Scan for the cell matching the given text and deliver its (X, Y) coordinate at center. 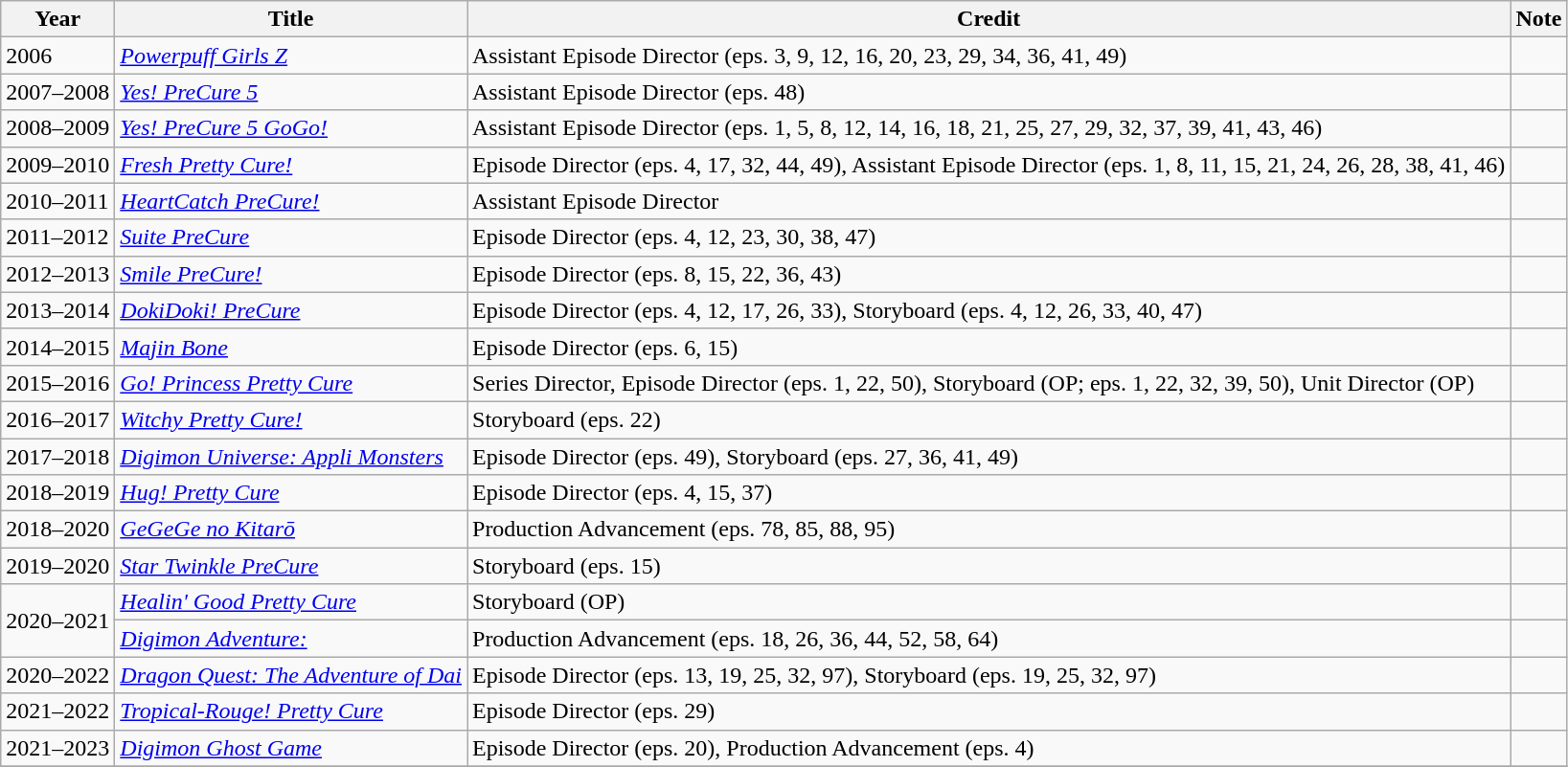
Dragon Quest: The Adventure of Dai (291, 675)
Assistant Episode Director (989, 201)
2009–2010 (57, 165)
Smile PreCure! (291, 274)
2016–2017 (57, 419)
2018–2020 (57, 530)
2021–2022 (57, 711)
Episode Director (eps. 29) (989, 711)
2017–2018 (57, 457)
Episode Director (eps. 8, 15, 22, 36, 43) (989, 274)
2018–2019 (57, 493)
2006 (57, 56)
Hug! Pretty Cure (291, 493)
GeGeGe no Kitarō (291, 530)
Note (1538, 19)
2015–2016 (57, 383)
Production Advancement (eps. 18, 26, 36, 44, 52, 58, 64) (989, 639)
2012–2013 (57, 274)
Tropical-Rouge! Pretty Cure (291, 711)
Title (291, 19)
Episode Director (eps. 4, 15, 37) (989, 493)
2019–2020 (57, 566)
Credit (989, 19)
2021–2023 (57, 748)
Healin' Good Pretty Cure (291, 602)
Majin Bone (291, 347)
Assistant Episode Director (eps. 3, 9, 12, 16, 20, 23, 29, 34, 36, 41, 49) (989, 56)
Go! Princess Pretty Cure (291, 383)
2013–2014 (57, 310)
2008–2009 (57, 128)
Yes! PreCure 5 GoGo! (291, 128)
2020–2021 (57, 620)
2020–2022 (57, 675)
Witchy Pretty Cure! (291, 419)
2007–2008 (57, 92)
Storyboard (OP) (989, 602)
Episode Director (eps. 4, 17, 32, 44, 49), Assistant Episode Director (eps. 1, 8, 11, 15, 21, 24, 26, 28, 38, 41, 46) (989, 165)
Digimon Universe: Appli Monsters (291, 457)
Series Director, Episode Director (eps. 1, 22, 50), Storyboard (OP; eps. 1, 22, 32, 39, 50), Unit Director (OP) (989, 383)
Episode Director (eps. 49), Storyboard (eps. 27, 36, 41, 49) (989, 457)
Episode Director (eps. 6, 15) (989, 347)
Episode Director (eps. 4, 12, 23, 30, 38, 47) (989, 237)
Fresh Pretty Cure! (291, 165)
Suite PreCure (291, 237)
2014–2015 (57, 347)
HeartCatch PreCure! (291, 201)
Episode Director (eps. 20), Production Advancement (eps. 4) (989, 748)
Assistant Episode Director (eps. 48) (989, 92)
Storyboard (eps. 22) (989, 419)
Storyboard (eps. 15) (989, 566)
Star Twinkle PreCure (291, 566)
Powerpuff Girls Z (291, 56)
DokiDoki! PreCure (291, 310)
Yes! PreCure 5 (291, 92)
Production Advancement (eps. 78, 85, 88, 95) (989, 530)
Digimon Ghost Game (291, 748)
Episode Director (eps. 4, 12, 17, 26, 33), Storyboard (eps. 4, 12, 26, 33, 40, 47) (989, 310)
Year (57, 19)
Episode Director (eps. 13, 19, 25, 32, 97), Storyboard (eps. 19, 25, 32, 97) (989, 675)
Digimon Adventure: (291, 639)
2011–2012 (57, 237)
2010–2011 (57, 201)
Assistant Episode Director (eps. 1, 5, 8, 12, 14, 16, 18, 21, 25, 27, 29, 32, 37, 39, 41, 43, 46) (989, 128)
